Return (x, y) of the center of cell containing provided text 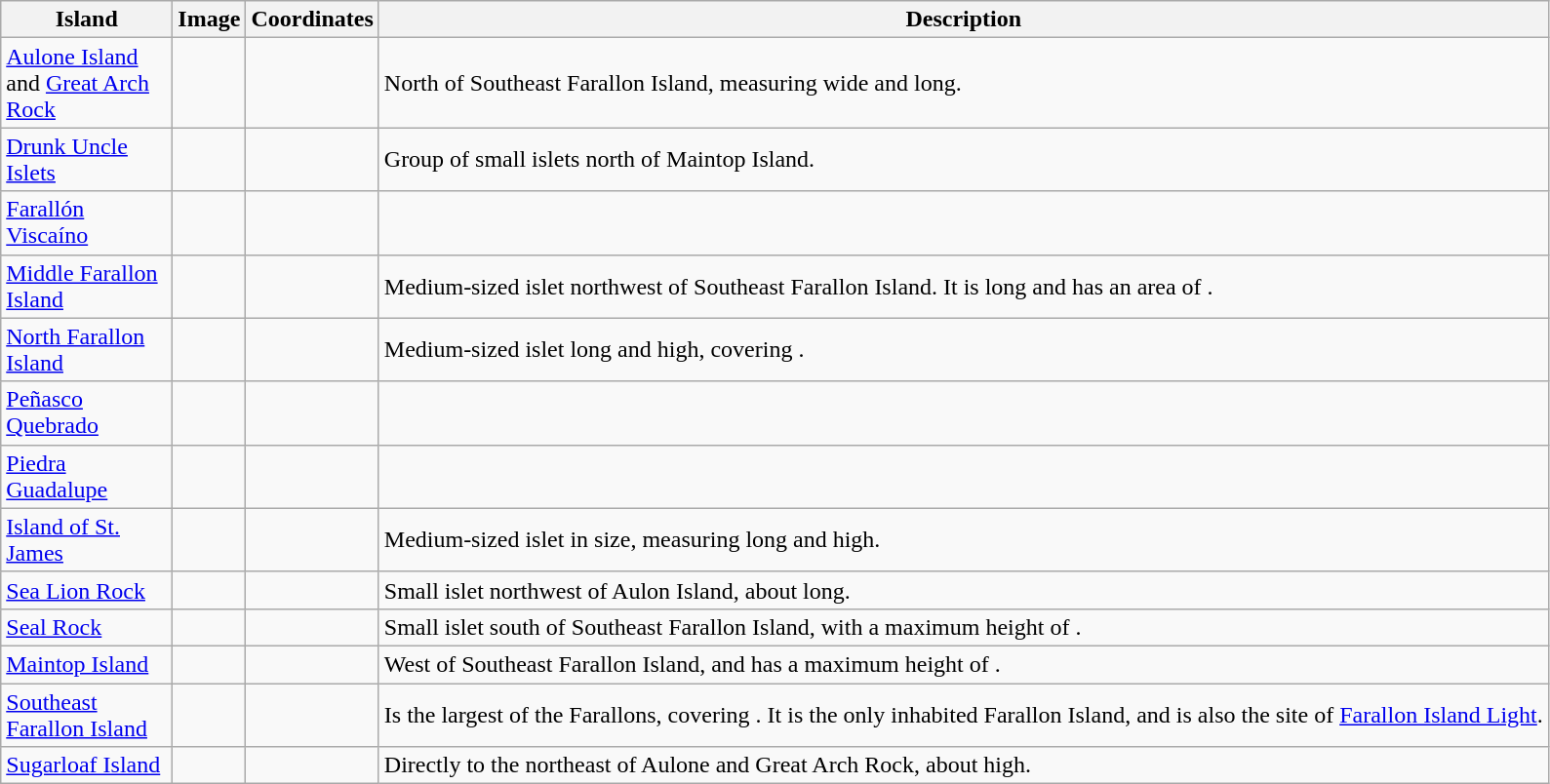
North Farallon Island (87, 349)
Sea Lion Rock (87, 590)
Island (87, 20)
Small islet south of Southeast Farallon Island, with a maximum height of . (964, 627)
Maintop Island (87, 664)
Island of St. James (87, 540)
North of Southeast Farallon Island, measuring wide and long. (964, 83)
Seal Rock (87, 627)
Description (964, 20)
Group of small islets north of Maintop Island. (964, 160)
Farallón Viscaíno (87, 222)
Medium-sized islet in size, measuring long and high. (964, 540)
Southeast Farallon Island (87, 714)
Directly to the northeast of Aulone and Great Arch Rock, about high. (964, 765)
Middle Farallon Island (87, 287)
Peñasco Quebrado (87, 413)
Image (209, 20)
Medium-sized islet northwest of Southeast Farallon Island. It is long and has an area of . (964, 287)
Sugarloaf Island (87, 765)
Piedra Guadalupe (87, 476)
Small islet northwest of Aulon Island, about long. (964, 590)
West of Southeast Farallon Island, and has a maximum height of . (964, 664)
Coordinates (312, 20)
Aulone Island and Great Arch Rock (87, 83)
Drunk Uncle Islets (87, 160)
Medium-sized islet long and high, covering . (964, 349)
Is the largest of the Farallons, covering . It is the only inhabited Farallon Island, and is also the site of Farallon Island Light. (964, 714)
